Identify which cell holds the provided text, then report its (x, y) central coordinate. 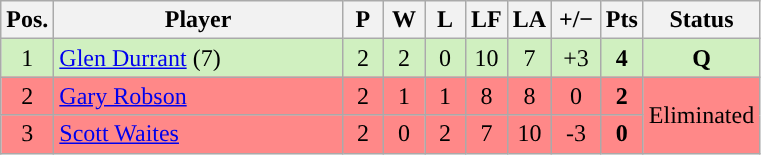
Scott Waites (198, 134)
3 (28, 134)
Q (701, 58)
+/− (576, 20)
Pos. (28, 20)
LF (487, 20)
+3 (576, 58)
Glen Durrant (7) (198, 58)
Eliminated (701, 115)
W (404, 20)
LA (529, 20)
-3 (576, 134)
Pts (622, 20)
Player (198, 20)
L (444, 20)
4 (622, 58)
P (362, 20)
Gary Robson (198, 96)
Status (701, 20)
